Find where the given text appears and provide that cell's center as [X, Y] coordinate. 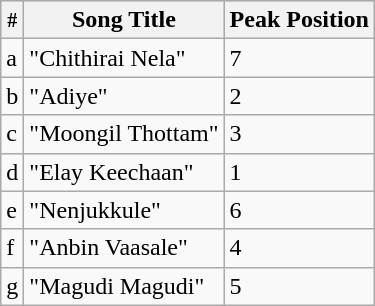
"Anbin Vaasale" [124, 248]
5 [299, 286]
"Moongil Thottam" [124, 134]
"Adiye" [124, 96]
Song Title [124, 20]
b [12, 96]
f [12, 248]
7 [299, 58]
2 [299, 96]
3 [299, 134]
a [12, 58]
"Chithirai Nela" [124, 58]
"Nenjukkule" [124, 210]
4 [299, 248]
"Magudi Magudi" [124, 286]
c [12, 134]
Peak Position [299, 20]
# [12, 20]
g [12, 286]
6 [299, 210]
d [12, 172]
e [12, 210]
1 [299, 172]
"Elay Keechaan" [124, 172]
